Extract the [X, Y] coordinate from the center of the cell holding the provided text.  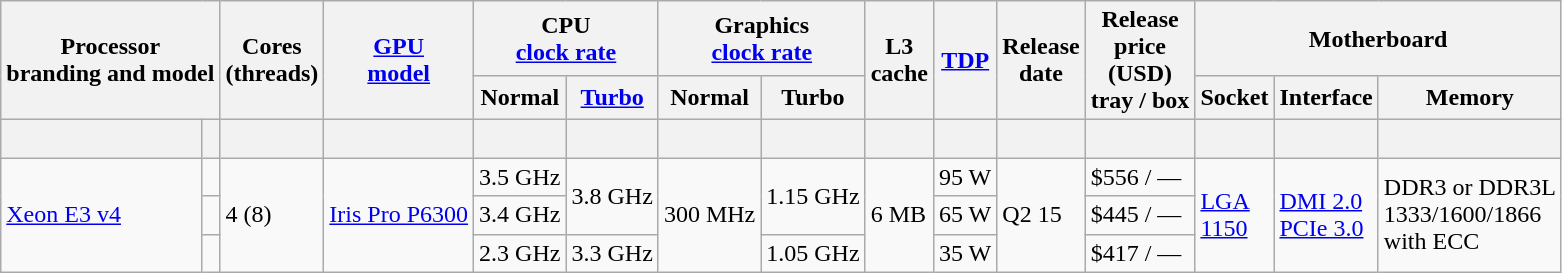
300 MHz [709, 215]
Memory [1470, 98]
65 W [966, 215]
TDP [966, 60]
Motherboard [1378, 38]
Releaseprice(USD)tray / box [1140, 60]
Iris Pro P6300 [399, 215]
CPUclock rate [566, 38]
Cores(threads) [272, 60]
95 W [966, 177]
Graphicsclock rate [762, 38]
35 W [966, 253]
DDR3 or DDR3L 1333/1600/1866with ECC [1470, 215]
Releasedate [1041, 60]
6 MB [899, 215]
L3cache [899, 60]
3.3 GHz [612, 253]
3.4 GHz [520, 215]
$556 / — [1140, 177]
Interface [1326, 98]
Socket [1234, 98]
$417 / — [1140, 253]
Q2 15 [1041, 215]
3.5 GHz [520, 177]
4 (8) [272, 215]
GPUmodel [399, 60]
1.05 GHz [813, 253]
DMI 2.0PCIe 3.0 [1326, 215]
$445 / — [1140, 215]
LGA1150 [1234, 215]
Xeon E3 v4 [102, 215]
1.15 GHz [813, 196]
Processorbranding and model [110, 60]
2.3 GHz [520, 253]
3.8 GHz [612, 196]
